Capture the cell that displays the provided text and extract its [X, Y] central coordinate. 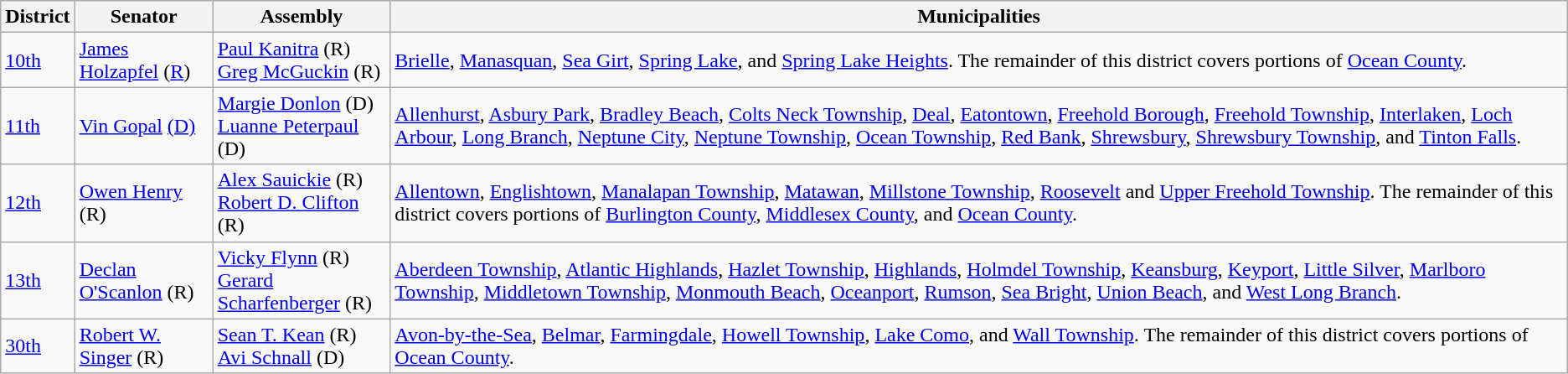
10th [38, 60]
Vin Gopal (D) [144, 126]
Alex Sauickie (R)Robert D. Clifton (R) [302, 203]
13th [38, 280]
11th [38, 126]
District [38, 17]
Vicky Flynn (R)Gerard Scharfenberger (R) [302, 280]
Declan O'Scanlon (R) [144, 280]
Avon-by-the-Sea, Belmar, Farmingdale, Howell Township, Lake Como, and Wall Township. The remainder of this district covers portions of Ocean County. [978, 345]
James Holzapfel (R) [144, 60]
Margie Donlon (D)Luanne Peterpaul (D) [302, 126]
Sean T. Kean (R)Avi Schnall (D) [302, 345]
12th [38, 203]
30th [38, 345]
Owen Henry (R) [144, 203]
Senator [144, 17]
Robert W. Singer (R) [144, 345]
Paul Kanitra (R)Greg McGuckin (R) [302, 60]
Assembly [302, 17]
Municipalities [978, 17]
Brielle, Manasquan, Sea Girt, Spring Lake, and Spring Lake Heights. The remainder of this district covers portions of Ocean County. [978, 60]
